Identify which cell holds the provided text, then report its (x, y) central coordinate. 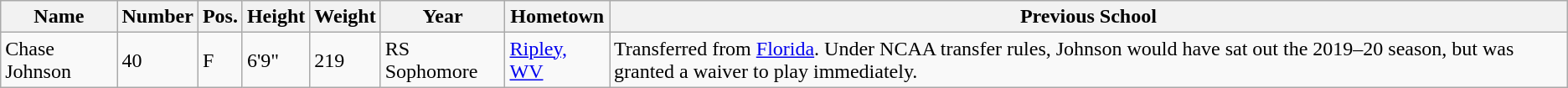
Year (442, 17)
Transferred from Florida. Under NCAA transfer rules, Johnson would have sat out the 2019–20 season, but was granted a waiver to play immediately. (1089, 60)
Name (59, 17)
40 (157, 60)
F (219, 60)
Pos. (219, 17)
219 (345, 60)
Weight (345, 17)
Chase Johnson (59, 60)
Number (157, 17)
Hometown (558, 17)
Ripley, WV (558, 60)
Height (276, 17)
6'9" (276, 60)
Previous School (1089, 17)
RS Sophomore (442, 60)
